Determine the (X, Y) coordinate at the center of the cell enclosing the given text.  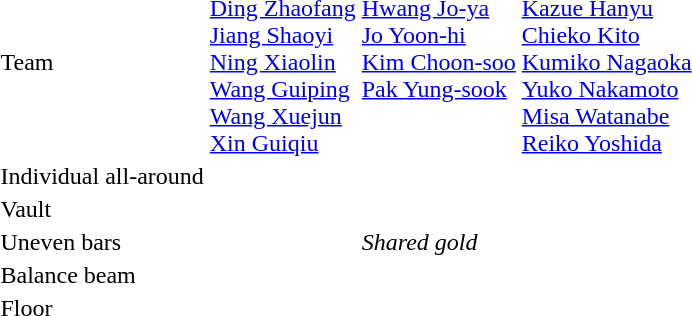
Shared gold (438, 242)
